Detect which cell encompasses the target text, then output its [x, y] center coordinate. 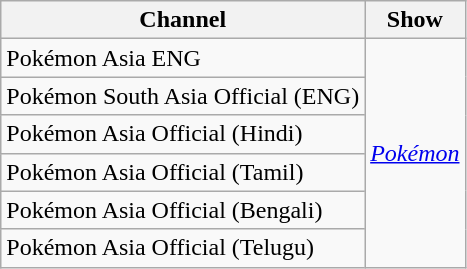
Pokémon Asia Official (Tamil) [183, 172]
Pokémon Asia Official (Telugu) [183, 248]
Show [415, 20]
Pokémon [415, 153]
Pokémon Asia Official (Hindi) [183, 134]
Pokémon Asia ENG [183, 58]
Channel [183, 20]
Pokémon Asia Official (Bengali) [183, 210]
Pokémon South Asia Official (ENG) [183, 96]
